Identify which cell holds the provided text, then report its (x, y) central coordinate. 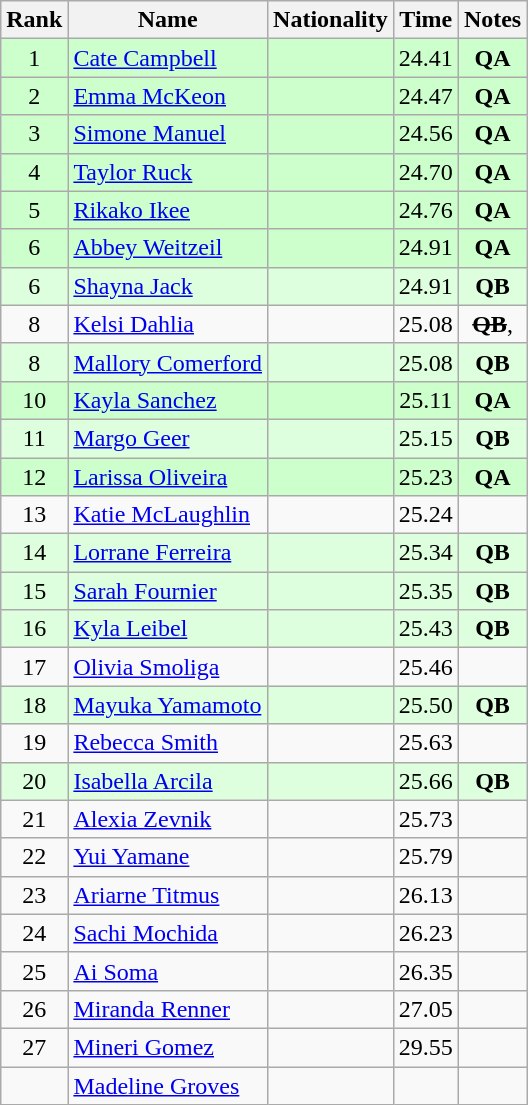
Mineri Gomez (168, 1047)
Miranda Renner (168, 1009)
Rebecca Smith (168, 743)
Kayla Sanchez (168, 400)
25.34 (426, 553)
23 (34, 895)
25.73 (426, 819)
17 (34, 667)
26.13 (426, 895)
13 (34, 515)
Name (168, 20)
Simone Manuel (168, 134)
24.47 (426, 96)
Abbey Weitzeil (168, 248)
Mayuka Yamamoto (168, 705)
22 (34, 857)
24.76 (426, 210)
Larissa Oliveira (168, 477)
11 (34, 438)
19 (34, 743)
Rank (34, 20)
Sachi Mochida (168, 933)
Nationality (331, 20)
Sarah Fournier (168, 591)
29.55 (426, 1047)
21 (34, 819)
Madeline Groves (168, 1085)
26.23 (426, 933)
Mallory Comerford (168, 362)
27.05 (426, 1009)
Time (426, 20)
Katie McLaughlin (168, 515)
25.43 (426, 629)
2 (34, 96)
25.79 (426, 857)
Olivia Smoliga (168, 667)
24.41 (426, 58)
QB, (492, 324)
Emma McKeon (168, 96)
Alexia Zevnik (168, 819)
24.56 (426, 134)
25.35 (426, 591)
Lorrane Ferreira (168, 553)
Notes (492, 20)
Ai Soma (168, 971)
18 (34, 705)
14 (34, 553)
25.63 (426, 743)
24.70 (426, 172)
27 (34, 1047)
25 (34, 971)
Kelsi Dahlia (168, 324)
25.24 (426, 515)
Kyla Leibel (168, 629)
25.66 (426, 781)
5 (34, 210)
4 (34, 172)
25.46 (426, 667)
20 (34, 781)
Cate Campbell (168, 58)
3 (34, 134)
25.50 (426, 705)
26 (34, 1009)
12 (34, 477)
Yui Yamane (168, 857)
Ariarne Titmus (168, 895)
15 (34, 591)
Rikako Ikee (168, 210)
16 (34, 629)
1 (34, 58)
Taylor Ruck (168, 172)
10 (34, 400)
Shayna Jack (168, 286)
26.35 (426, 971)
24 (34, 933)
25.15 (426, 438)
Margo Geer (168, 438)
Isabella Arcila (168, 781)
25.23 (426, 477)
25.11 (426, 400)
